Search for the cell housing the specified text and yield its (x, y) center coordinate. 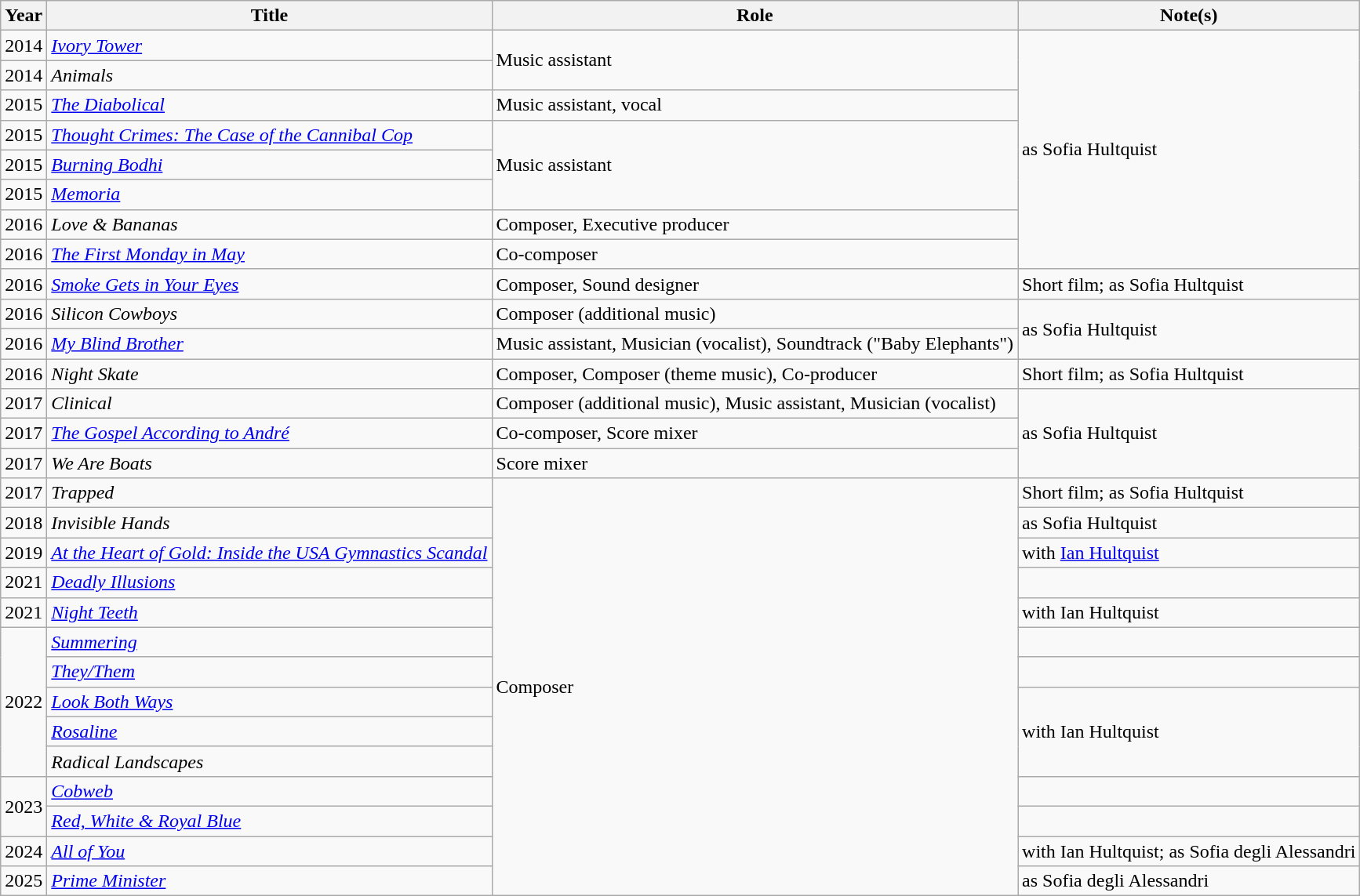
Score mixer (755, 463)
Burning Bodhi (270, 165)
with Ian Hultquist; as Sofia degli Alessandri (1189, 851)
My Blind Brother (270, 343)
Composer (755, 687)
Music assistant, vocal (755, 105)
Note(s) (1189, 16)
Title (270, 16)
Role (755, 16)
Composer (additional music) (755, 314)
Thought Crimes: The Case of the Cannibal Cop (270, 135)
Red, White & Royal Blue (270, 821)
Composer, Sound designer (755, 284)
Smoke Gets in Your Eyes (270, 284)
Silicon Cowboys (270, 314)
Composer, Executive producer (755, 224)
Prime Minister (270, 881)
as Sofia degli Alessandri (1189, 881)
Night Skate (270, 374)
2019 (24, 553)
Summering (270, 642)
Invisible Hands (270, 523)
Radical Landscapes (270, 761)
The Diabolical (270, 105)
Composer (additional music), Music assistant, Musician (vocalist) (755, 404)
We Are Boats (270, 463)
The Gospel According to André (270, 433)
Co-composer, Score mixer (755, 433)
Composer, Composer (theme music), Co-producer (755, 374)
2025 (24, 881)
Rosaline (270, 731)
Look Both Ways (270, 702)
Love & Bananas (270, 224)
Co-composer (755, 254)
At the Heart of Gold: Inside the USA Gymnastics Scandal (270, 553)
Ivory Tower (270, 45)
Animals (270, 75)
Cobweb (270, 791)
Clinical (270, 404)
2024 (24, 851)
2023 (24, 806)
Memoria (270, 194)
The First Monday in May (270, 254)
They/Them (270, 672)
2018 (24, 523)
Year (24, 16)
Trapped (270, 493)
Deadly Illusions (270, 582)
Night Teeth (270, 612)
2022 (24, 702)
All of You (270, 851)
Music assistant, Musician (vocalist), Soundtrack ("Baby Elephants") (755, 343)
